Find where the given text appears and provide that cell's center as [x, y] coordinate. 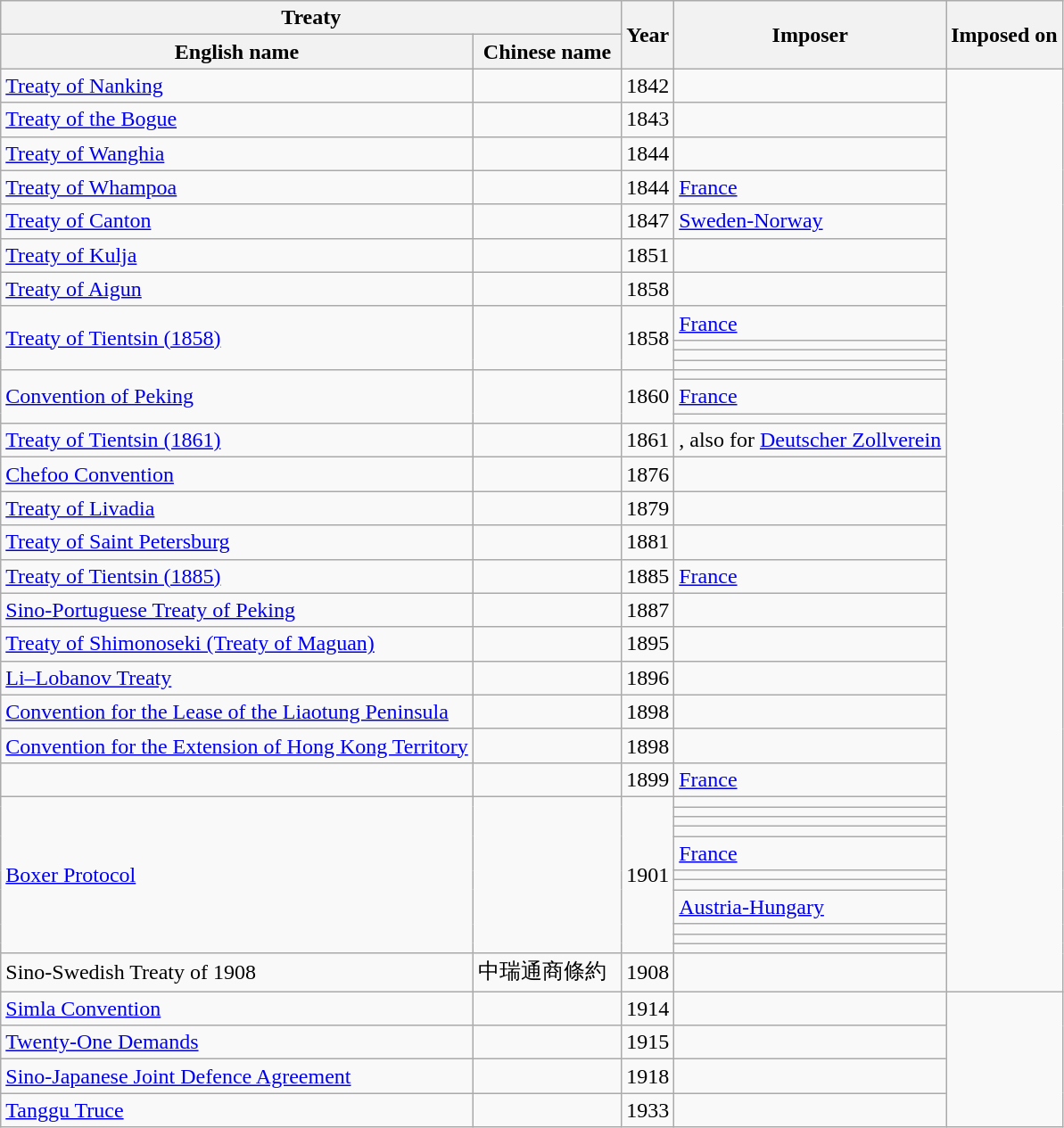
Sino-Swedish Treaty of 1908 [237, 972]
1860 [647, 397]
Treaty of Nanking [237, 86]
Imposed on [1004, 35]
Treaty of Saint Petersburg [237, 542]
Imposer [810, 35]
1861 [647, 440]
Treaty of Tientsin (1858) [237, 337]
1881 [647, 542]
Convention for the Extension of Hong Kong Territory [237, 745]
1887 [647, 610]
Tanggu Truce [237, 1110]
English name [237, 52]
Sino-Japanese Joint Defence Agreement [237, 1076]
Twenty-One Demands [237, 1042]
Treaty of Aigun [237, 289]
1851 [647, 255]
1901 [647, 875]
Sino-Portuguese Treaty of Peking [237, 610]
, also for Deutscher Zollverein [810, 440]
1895 [647, 644]
Chefoo Convention [237, 474]
Sweden-Norway [810, 221]
Treaty of the Bogue [237, 119]
Boxer Protocol [237, 875]
1843 [647, 119]
1915 [647, 1042]
1908 [647, 972]
Treaty of Tientsin (1885) [237, 576]
Li–Lobanov Treaty [237, 678]
Treaty of Shimonoseki (Treaty of Maguan) [237, 644]
Treaty of Kulja [237, 255]
1899 [647, 779]
Treaty of Whampoa [237, 187]
Simla Convention [237, 1009]
Treaty of Livadia [237, 508]
Chinese name [547, 52]
Convention for the Lease of the Liaotung Peninsula [237, 712]
Treaty [311, 18]
1842 [647, 86]
Treaty of Wanghia [237, 153]
Austria-Hungary [810, 907]
Year [647, 35]
1876 [647, 474]
1879 [647, 508]
1896 [647, 678]
Treaty of Tientsin (1861) [237, 440]
Treaty of Canton [237, 221]
1847 [647, 221]
中瑞通商條約 [547, 972]
1914 [647, 1009]
Convention of Peking [237, 397]
1933 [647, 1110]
1918 [647, 1076]
1885 [647, 576]
